For the text-containing cell, return its midpoint in (X, Y) coordinate format. 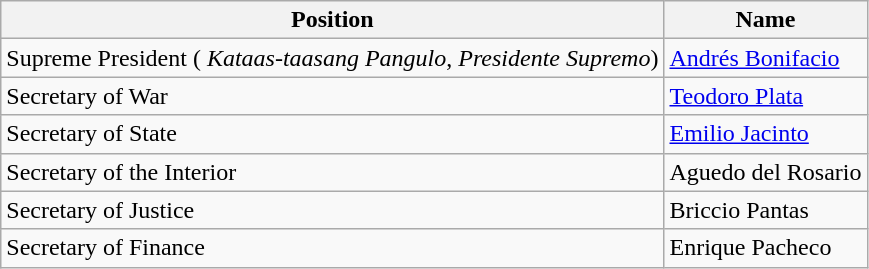
Secretary of the Interior (332, 172)
Name (766, 20)
Secretary of Justice (332, 210)
Secretary of War (332, 96)
Position (332, 20)
Supreme President ( Kataas-taasang Pangulo, Presidente Supremo) (332, 58)
Emilio Jacinto (766, 134)
Enrique Pacheco (766, 248)
Aguedo del Rosario (766, 172)
Briccio Pantas (766, 210)
Secretary of State (332, 134)
Secretary of Finance (332, 248)
Andrés Bonifacio (766, 58)
Teodoro Plata (766, 96)
